Scan for the cell matching the given text and deliver its [X, Y] coordinate at center. 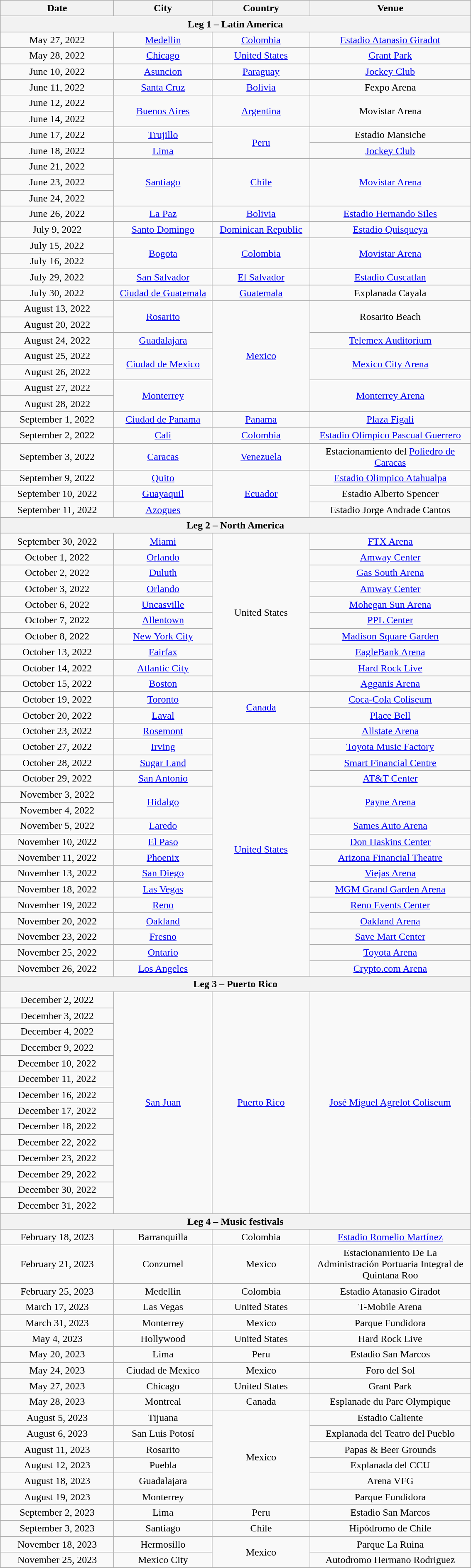
June 14, 2022 [57, 119]
Smart Financial Centre [390, 763]
Estadio Caliente [390, 1418]
Estadio Romelio Martínez [390, 1237]
September 9, 2022 [57, 478]
July 15, 2022 [57, 246]
June 12, 2022 [57, 103]
Reno Events Center [390, 905]
November 3, 2022 [57, 794]
October 27, 2022 [57, 747]
Fexpo Arena [390, 87]
Leg 3 – Puerto Rico [235, 984]
Hollywood [163, 1339]
October 13, 2022 [57, 652]
Toronto [163, 699]
Puerto Rico [261, 1103]
Monterrey Arena [390, 396]
Place Bell [390, 715]
Fresno [163, 936]
San Juan [163, 1103]
Plaza Figali [390, 419]
October 14, 2022 [57, 668]
Explanada del Teatro del Pueblo [390, 1433]
EagleBank Arena [390, 652]
May 28, 2023 [57, 1402]
Caracas [163, 456]
February 25, 2023 [57, 1291]
Crypto.com Arena [390, 968]
Ciudad de Panama [163, 419]
December 11, 2022 [57, 1079]
August 24, 2022 [57, 340]
Leg 4 – Music festivals [235, 1221]
November 5, 2022 [57, 826]
June 11, 2022 [57, 87]
May 20, 2023 [57, 1354]
Mexico City Arena [390, 364]
Esplanade du Parc Olympique [390, 1402]
May 4, 2023 [57, 1339]
San Luis Potosí [163, 1433]
December 18, 2022 [57, 1126]
August 25, 2022 [57, 356]
Montreal [163, 1402]
October 6, 2022 [57, 605]
August 6, 2023 [57, 1433]
December 31, 2022 [57, 1205]
Azogues [163, 510]
August 19, 2023 [57, 1497]
August 26, 2022 [57, 372]
August 28, 2022 [57, 403]
New York City [163, 636]
November 11, 2022 [57, 858]
Viejas Arena [390, 873]
Laval [163, 715]
Oakland [163, 921]
Hipódromo de Chile [390, 1529]
Irving [163, 747]
September 11, 2022 [57, 510]
Laredo [163, 826]
October 8, 2022 [57, 636]
August 13, 2022 [57, 309]
November 20, 2022 [57, 921]
FTX Arena [390, 541]
Hermosillo [163, 1544]
March 31, 2023 [57, 1323]
February 18, 2023 [57, 1237]
Ecuador [261, 494]
Boston [163, 683]
September 2, 2022 [57, 435]
June 23, 2022 [57, 182]
Explanada del CCU [390, 1465]
June 17, 2022 [57, 135]
Uncasville [163, 605]
June 18, 2022 [57, 150]
September 3, 2022 [57, 456]
Fairfax [163, 652]
December 2, 2022 [57, 1000]
Paraguay [261, 71]
December 3, 2022 [57, 1016]
Allstate Arena [390, 731]
May 27, 2023 [57, 1386]
August 20, 2022 [57, 324]
November 23, 2022 [57, 936]
May 27, 2022 [57, 40]
October 19, 2022 [57, 699]
Gas South Arena [390, 573]
Foro del Sol [390, 1370]
Estacionamiento De La Administración Portuaria Integral de Quintana Roo [390, 1264]
Agganis Arena [390, 683]
June 26, 2022 [57, 214]
October 2, 2022 [57, 573]
Reno [163, 905]
November 26, 2022 [57, 968]
July 29, 2022 [57, 277]
Miami [163, 541]
December 9, 2022 [57, 1047]
October 15, 2022 [57, 683]
October 20, 2022 [57, 715]
San Diego [163, 873]
Hidalgo [163, 802]
Sugar Land [163, 763]
December 17, 2022 [57, 1111]
Trujillo [163, 135]
Estadio Olimpico Atahualpa [390, 478]
Toyota Arena [390, 952]
Cali [163, 435]
November 13, 2022 [57, 873]
Oakland Arena [390, 921]
September 3, 2023 [57, 1529]
Estadio Hernando Siles [390, 214]
July 16, 2022 [57, 261]
December 4, 2022 [57, 1032]
Arena VFG [390, 1481]
Estadio Quisqueya [390, 230]
November 18, 2022 [57, 889]
September 30, 2022 [57, 541]
MGM Grand Garden Arena [390, 889]
Panama [261, 419]
August 18, 2023 [57, 1481]
La Paz [163, 214]
August 12, 2023 [57, 1465]
Phoenix [163, 858]
Los Angeles [163, 968]
August 27, 2022 [57, 388]
September 2, 2023 [57, 1513]
Santa Cruz [163, 87]
December 23, 2022 [57, 1158]
May 28, 2022 [57, 56]
November 10, 2022 [57, 842]
San Salvador [163, 277]
Save Mart Center [390, 936]
May 24, 2023 [57, 1370]
December 16, 2022 [57, 1095]
Venue [390, 8]
November 25, 2022 [57, 952]
Leg 1 – Latin America [235, 24]
El Salvador [261, 277]
November 4, 2022 [57, 810]
August 5, 2023 [57, 1418]
September 10, 2022 [57, 494]
Papas & Beer Grounds [390, 1449]
September 1, 2022 [57, 419]
Payne Arena [390, 802]
Leg 2 – North America [235, 526]
Estadio Olimpico Pascual Guerrero [390, 435]
Quito [163, 478]
San Antonio [163, 779]
Allentown [163, 620]
José Miguel Agrelot Coliseum [390, 1103]
Asuncion [163, 71]
Rosarito Beach [390, 317]
Arizona Financial Theatre [390, 858]
July 30, 2022 [57, 293]
AT&T Center [390, 779]
Explanada Cayala [390, 293]
June 24, 2022 [57, 198]
Mexico City [163, 1560]
October 1, 2022 [57, 557]
City [163, 8]
Parque La Ruina [390, 1544]
December 22, 2022 [57, 1142]
Rosemont [163, 731]
Ontario [163, 952]
December 29, 2022 [57, 1174]
December 10, 2022 [57, 1063]
Madison Square Garden [390, 636]
Date [57, 8]
Don Haskins Center [390, 842]
Estacionamiento del Poliedro de Caracas [390, 456]
Mohegan Sun Arena [390, 605]
Ciudad de Guatemala [163, 293]
Venezuela [261, 456]
October 23, 2022 [57, 731]
Barranquilla [163, 1237]
December 30, 2022 [57, 1190]
Conzumel [163, 1264]
Buenos Aires [163, 111]
Guayaquil [163, 494]
August 11, 2023 [57, 1449]
Tijuana [163, 1418]
July 9, 2022 [57, 230]
March 17, 2023 [57, 1307]
PPL Center [390, 620]
Atlantic City [163, 668]
Duluth [163, 573]
November 18, 2023 [57, 1544]
Sames Auto Arena [390, 826]
February 21, 2023 [57, 1264]
October 29, 2022 [57, 779]
November 19, 2022 [57, 905]
Dominican Republic [261, 230]
Country [261, 8]
El Paso [163, 842]
Bogota [163, 253]
June 10, 2022 [57, 71]
Estadio Cuscatlan [390, 277]
October 7, 2022 [57, 620]
October 3, 2022 [57, 589]
Coca-Cola Coliseum [390, 699]
Estadio Alberto Spencer [390, 494]
Autodromo Hermano Rodriguez [390, 1560]
Estadio Jorge Andrade Cantos [390, 510]
Santo Domingo [163, 230]
Argentina [261, 111]
June 21, 2022 [57, 166]
T-Mobile Arena [390, 1307]
October 28, 2022 [57, 763]
Telemex Auditorium [390, 340]
November 25, 2023 [57, 1560]
Toyota Music Factory [390, 747]
Estadio Mansiche [390, 135]
Puebla [163, 1465]
Guatemala [261, 293]
